Identify which cell holds the provided text, then report its [x, y] central coordinate. 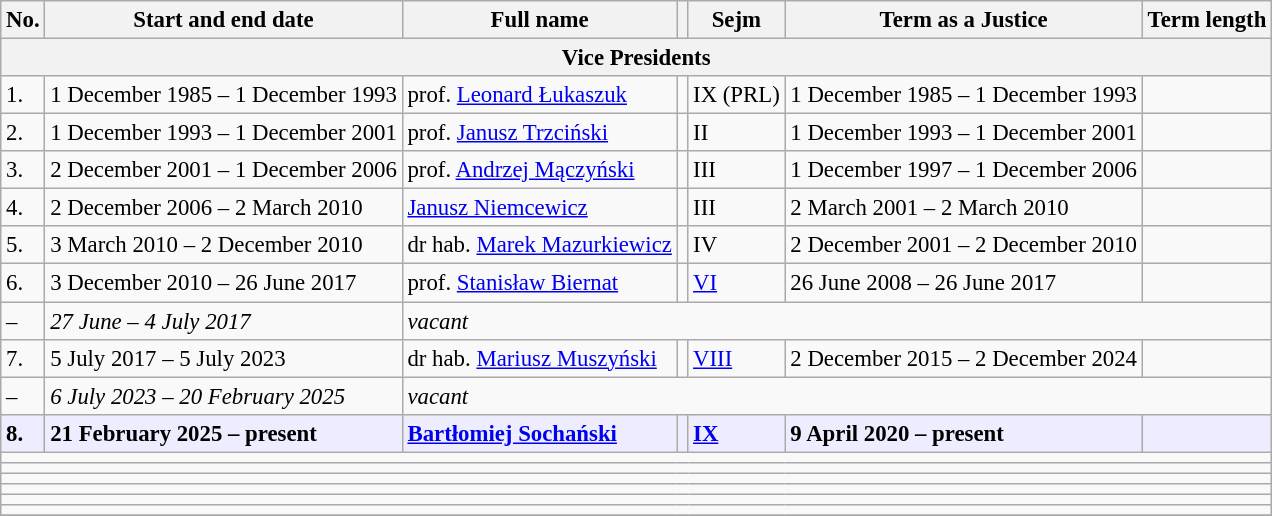
Start and end date [224, 20]
6. [23, 283]
2 December 2001 – 1 December 2006 [224, 170]
3. [23, 170]
prof. Janusz Trzciński [540, 133]
VI [736, 283]
VIII [736, 358]
Sejm [736, 20]
1. [23, 95]
9 April 2020 – present [964, 433]
6 July 2023 – 20 February 2025 [224, 396]
4. [23, 208]
II [736, 133]
Vice Presidents [636, 58]
dr hab. Mariusz Muszyński [540, 358]
1 December 1997 – 1 December 2006 [964, 170]
2 December 2015 – 2 December 2024 [964, 358]
IV [736, 245]
27 June – 4 July 2017 [224, 321]
8. [23, 433]
2 December 2001 – 2 December 2010 [964, 245]
Janusz Niemcewicz [540, 208]
Bartłomiej Sochański [540, 433]
IX [736, 433]
IX (PRL) [736, 95]
7. [23, 358]
Term length [1206, 20]
5. [23, 245]
No. [23, 20]
5 July 2017 – 5 July 2023 [224, 358]
3 December 2010 – 26 June 2017 [224, 283]
prof. Stanisław Biernat [540, 283]
prof. Andrzej Mączyński [540, 170]
3 March 2010 – 2 December 2010 [224, 245]
26 June 2008 – 26 June 2017 [964, 283]
dr hab. Marek Mazurkiewicz [540, 245]
Term as a Justice [964, 20]
Full name [540, 20]
2 March 2001 – 2 March 2010 [964, 208]
2. [23, 133]
prof. Leonard Łukaszuk [540, 95]
2 December 2006 – 2 March 2010 [224, 208]
21 February 2025 – present [224, 433]
